Output the (X, Y) coordinate of the center of the cell containing the given text.  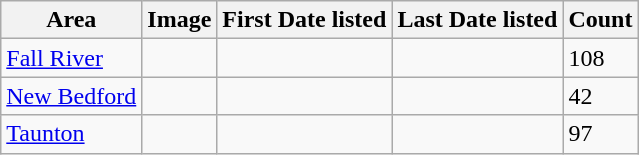
97 (600, 134)
Fall River (72, 58)
Area (72, 20)
First Date listed (304, 20)
Image (180, 20)
Last Date listed (478, 20)
108 (600, 58)
Count (600, 20)
Taunton (72, 134)
New Bedford (72, 96)
42 (600, 96)
